Output the (X, Y) coordinate of the center of the cell containing the given text.  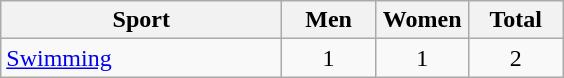
Men (329, 20)
2 (516, 58)
Total (516, 20)
Sport (142, 20)
Women (422, 20)
Swimming (142, 58)
